Provide the [X, Y] coordinate of the cell's center where the given text is located.  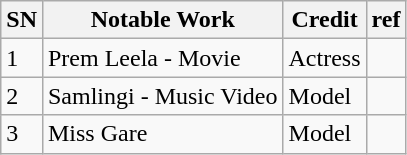
Notable Work [162, 20]
3 [22, 134]
Miss Gare [162, 134]
ref [386, 20]
Prem Leela - Movie [162, 58]
Credit [324, 20]
1 [22, 58]
2 [22, 96]
SN [22, 20]
Actress [324, 58]
Samlingi - Music Video [162, 96]
